From the cell containing the given text, extract its center point as (X, Y) coordinate. 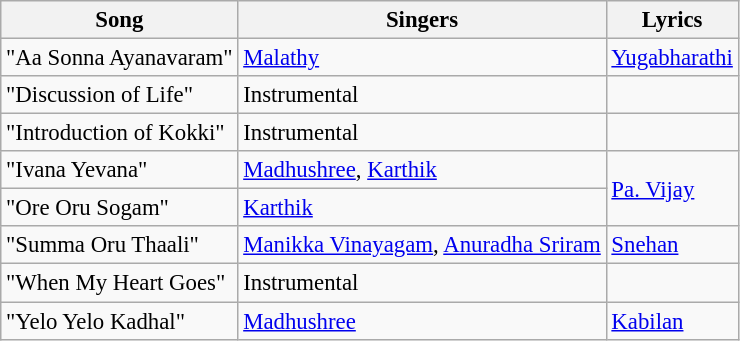
Pa. Vijay (672, 188)
Snehan (672, 245)
Madhushree (422, 321)
"Yelo Yelo Kadhal" (120, 321)
"Discussion of Life" (120, 95)
Song (120, 20)
Malathy (422, 58)
Singers (422, 20)
"Introduction of Kokki" (120, 133)
"Ore Oru Sogam" (120, 208)
"Summa Oru Thaali" (120, 245)
"When My Heart Goes" (120, 283)
Madhushree, Karthik (422, 170)
Manikka Vinayagam, Anuradha Sriram (422, 245)
Yugabharathi (672, 58)
Karthik (422, 208)
Lyrics (672, 20)
"Aa Sonna Ayanavaram" (120, 58)
Kabilan (672, 321)
"Ivana Yevana" (120, 170)
